Determine the [x, y] coordinate at the center of the cell enclosing the given text.  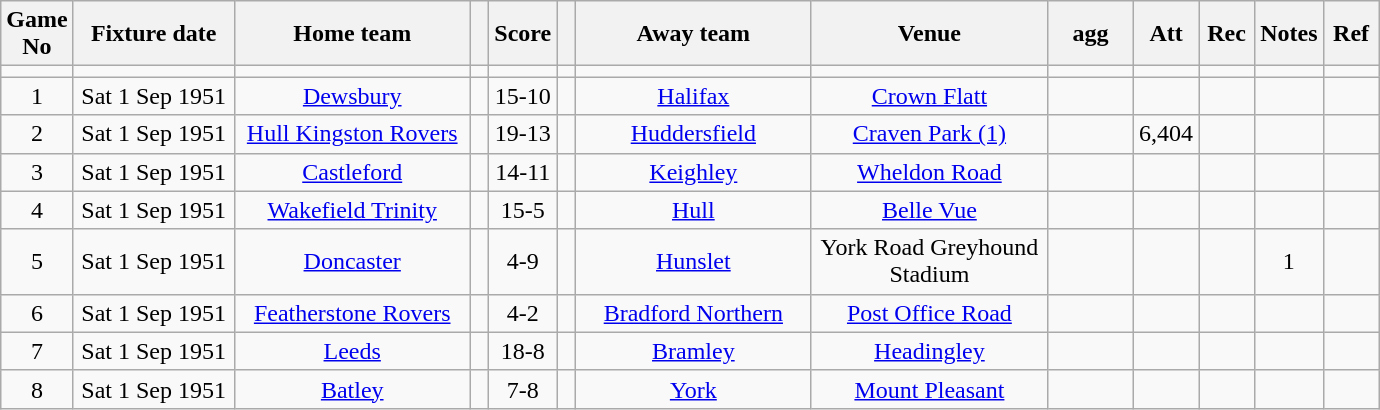
Hunslet [693, 262]
Mount Pleasant [929, 389]
2 [37, 134]
Hull [693, 210]
19-13 [523, 134]
4-2 [523, 313]
Game No [37, 34]
Huddersfield [693, 134]
Doncaster [352, 262]
Dewsbury [352, 96]
Craven Park (1) [929, 134]
York Road Greyhound Stadium [929, 262]
Crown Flatt [929, 96]
Belle Vue [929, 210]
Halifax [693, 96]
York [693, 389]
Notes [1289, 34]
6 [37, 313]
Score [523, 34]
15-5 [523, 210]
Home team [352, 34]
Rec [1227, 34]
Bramley [693, 351]
6,404 [1166, 134]
14-11 [523, 172]
Wheldon Road [929, 172]
Featherstone Rovers [352, 313]
7-8 [523, 389]
3 [37, 172]
Keighley [693, 172]
Away team [693, 34]
Leeds [352, 351]
Bradford Northern [693, 313]
Wakefield Trinity [352, 210]
7 [37, 351]
15-10 [523, 96]
Post Office Road [929, 313]
Castleford [352, 172]
Batley [352, 389]
Hull Kingston Rovers [352, 134]
Headingley [929, 351]
4 [37, 210]
agg [1090, 34]
Venue [929, 34]
Fixture date [154, 34]
4-9 [523, 262]
Ref [1351, 34]
18-8 [523, 351]
5 [37, 262]
Att [1166, 34]
8 [37, 389]
